Detect which cell encompasses the target text, then output its [x, y] center coordinate. 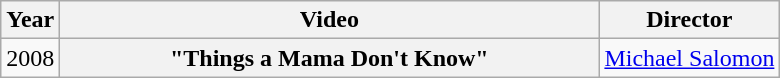
2008 [30, 58]
Video [330, 20]
Year [30, 20]
Director [690, 20]
Michael Salomon [690, 58]
"Things a Mama Don't Know" [330, 58]
